Output the [X, Y] coordinate of the center of the cell containing the given text.  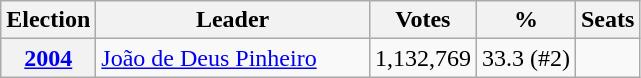
1,132,769 [422, 58]
Votes [422, 20]
João de Deus Pinheiro [233, 58]
2004 [48, 58]
Election [48, 20]
% [526, 20]
33.3 (#2) [526, 58]
Leader [233, 20]
Seats [607, 20]
